Capture the cell that displays the provided text and extract its (X, Y) central coordinate. 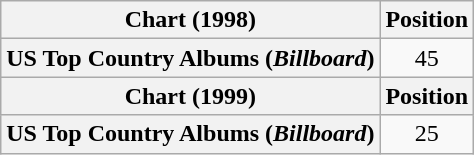
Chart (1999) (190, 96)
45 (427, 58)
Chart (1998) (190, 20)
25 (427, 134)
